Determine the [X, Y] coordinate at the center of the cell enclosing the given text.  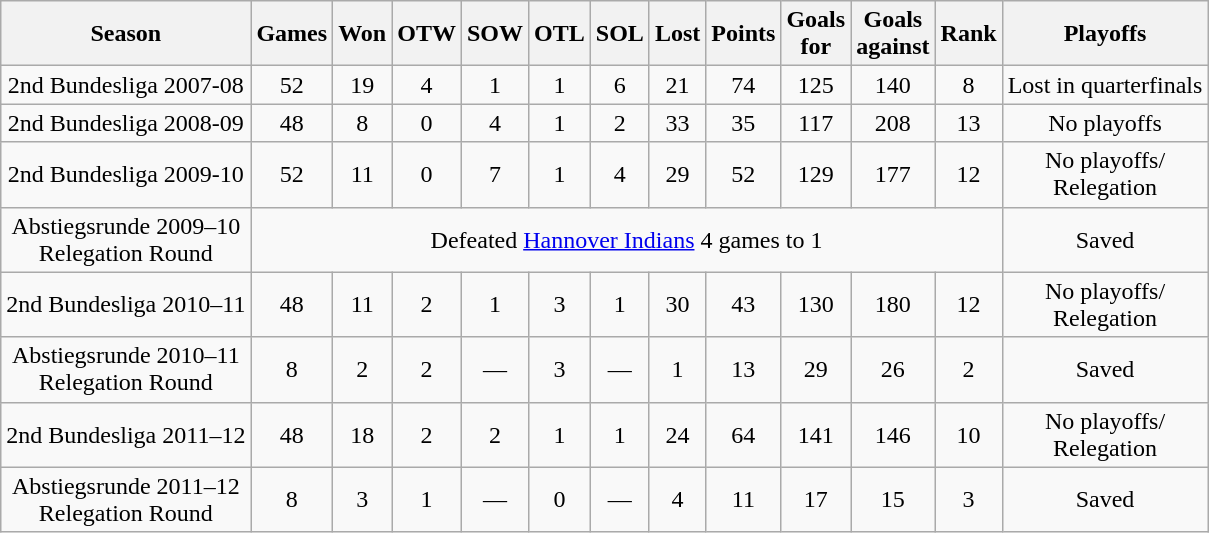
2nd Bundesliga 2011–12 [126, 434]
30 [677, 304]
35 [744, 123]
Abstiegsrunde 2010–11Relegation Round [126, 370]
Abstiegsrunde 2009–10Relegation Round [126, 240]
141 [816, 434]
18 [362, 434]
2nd Bundesliga 2010–11 [126, 304]
2nd Bundesliga 2009-10 [126, 174]
Lost [677, 34]
177 [893, 174]
OTL [560, 34]
64 [744, 434]
146 [893, 434]
SOW [494, 34]
6 [620, 85]
24 [677, 434]
Rank [968, 34]
Goalsfor [816, 34]
26 [893, 370]
Season [126, 34]
15 [893, 500]
Games [292, 34]
Lost in quarterfinals [1105, 85]
17 [816, 500]
7 [494, 174]
Abstiegsrunde 2011–12Relegation Round [126, 500]
Goalsagainst [893, 34]
2nd Bundesliga 2008-09 [126, 123]
2nd Bundesliga 2007-08 [126, 85]
140 [893, 85]
21 [677, 85]
74 [744, 85]
Points [744, 34]
129 [816, 174]
No playoffs [1105, 123]
10 [968, 434]
Playoffs [1105, 34]
180 [893, 304]
208 [893, 123]
OTW [427, 34]
33 [677, 123]
117 [816, 123]
125 [816, 85]
Defeated Hannover Indians 4 games to 1 [626, 240]
130 [816, 304]
19 [362, 85]
43 [744, 304]
Won [362, 34]
SOL [620, 34]
